Detect which cell encompasses the target text, then output its (x, y) center coordinate. 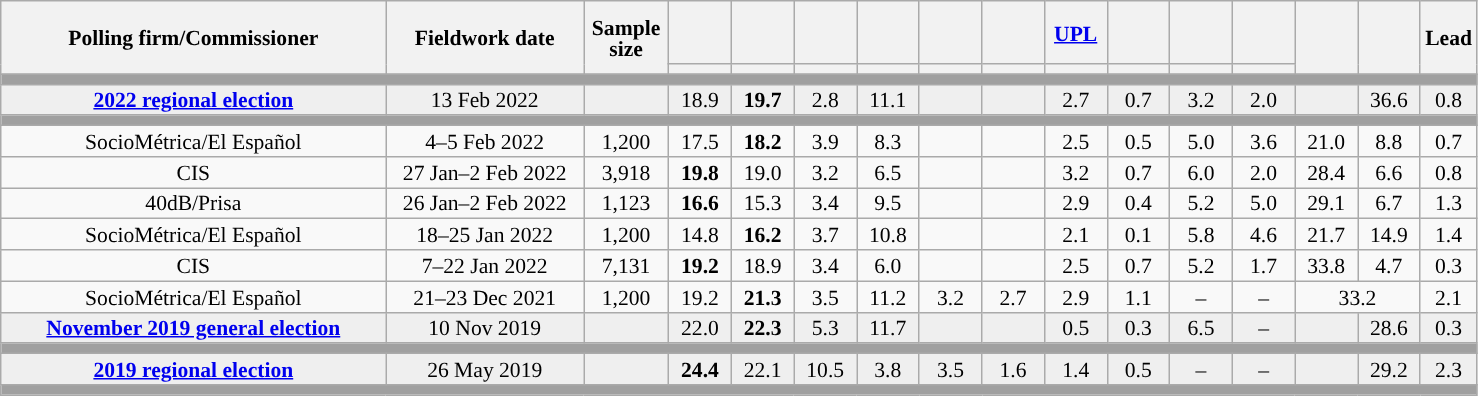
5.8 (1202, 234)
19.8 (700, 172)
22.1 (762, 370)
14.8 (700, 234)
19.0 (762, 172)
28.6 (1390, 328)
1.1 (1138, 296)
7–22 Jan 2022 (485, 266)
27 Jan–2 Feb 2022 (485, 172)
29.1 (1326, 204)
4.7 (1390, 266)
1.3 (1448, 204)
Sample size (626, 38)
11.1 (888, 100)
26 May 2019 (485, 370)
10.5 (826, 370)
14.9 (1390, 234)
28.4 (1326, 172)
18–25 Jan 2022 (485, 234)
4–5 Feb 2022 (485, 142)
22.0 (700, 328)
UPL (1076, 32)
11.2 (888, 296)
4.6 (1264, 234)
17.5 (700, 142)
18.2 (762, 142)
33.8 (1326, 266)
Polling firm/Commissioner (194, 38)
16.6 (700, 204)
36.6 (1390, 100)
1,123 (626, 204)
21–23 Dec 2021 (485, 296)
6.6 (1390, 172)
22.3 (762, 328)
11.7 (888, 328)
Lead (1448, 38)
2.3 (1448, 370)
16.2 (762, 234)
3.8 (888, 370)
1.7 (1264, 266)
5.3 (826, 328)
24.4 (700, 370)
3.7 (826, 234)
26 Jan–2 Feb 2022 (485, 204)
13 Feb 2022 (485, 100)
0.4 (1138, 204)
2.8 (826, 100)
7,131 (626, 266)
8.8 (1390, 142)
19.7 (762, 100)
1.6 (1014, 370)
November 2019 general election (194, 328)
21.7 (1326, 234)
2022 regional election (194, 100)
21.3 (762, 296)
10 Nov 2019 (485, 328)
0.1 (1138, 234)
3,918 (626, 172)
2019 regional election (194, 370)
40dB/Prisa (194, 204)
6.7 (1390, 204)
10.8 (888, 234)
8.3 (888, 142)
Fieldwork date (485, 38)
29.2 (1390, 370)
15.3 (762, 204)
3.9 (826, 142)
21.0 (1326, 142)
33.2 (1358, 296)
9.5 (888, 204)
3.6 (1264, 142)
